Locate the cell with the specified text and output its (x, y) center coordinate. 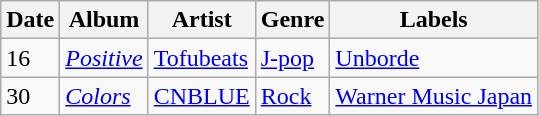
Positive (104, 58)
Labels (434, 20)
Album (104, 20)
Unborde (434, 58)
Tofubeats (202, 58)
30 (30, 96)
Date (30, 20)
Artist (202, 20)
Colors (104, 96)
Rock (292, 96)
CNBLUE (202, 96)
J-pop (292, 58)
Warner Music Japan (434, 96)
Genre (292, 20)
16 (30, 58)
